Scan for the cell matching the given text and deliver its [x, y] coordinate at center. 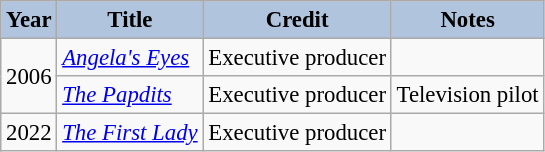
Angela's Eyes [130, 58]
Television pilot [468, 95]
2006 [29, 76]
Year [29, 20]
The Papdits [130, 95]
2022 [29, 133]
Credit [297, 20]
Title [130, 20]
The First Lady [130, 133]
Notes [468, 20]
